Capture the cell that displays the provided text and extract its [X, Y] central coordinate. 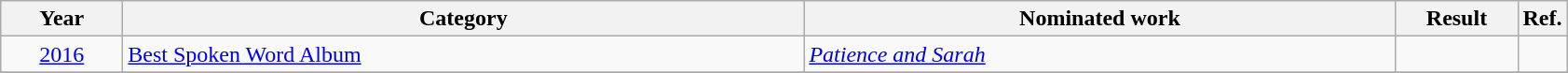
Nominated work [1099, 19]
Ref. [1543, 19]
Result [1457, 19]
Patience and Sarah [1099, 54]
2016 [61, 54]
Category [464, 19]
Year [61, 19]
Best Spoken Word Album [464, 54]
